Detect which cell encompasses the target text, then output its [x, y] center coordinate. 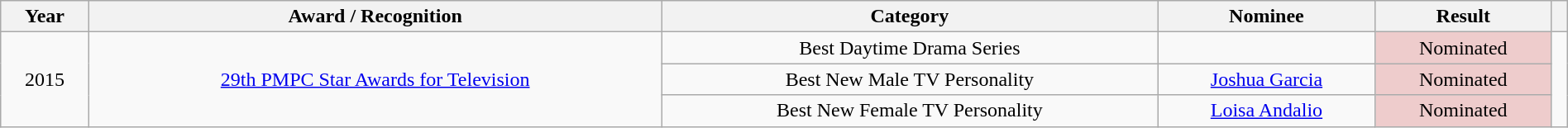
Category [910, 17]
29th PMPC Star Awards for Television [375, 79]
Result [1463, 17]
2015 [45, 79]
Joshua Garcia [1267, 79]
Year [45, 17]
Loisa Andalio [1267, 111]
Best Daytime Drama Series [910, 48]
Best New Female TV Personality [910, 111]
Award / Recognition [375, 17]
Nominee [1267, 17]
Best New Male TV Personality [910, 79]
